From the cell containing the given text, extract its center point as (x, y) coordinate. 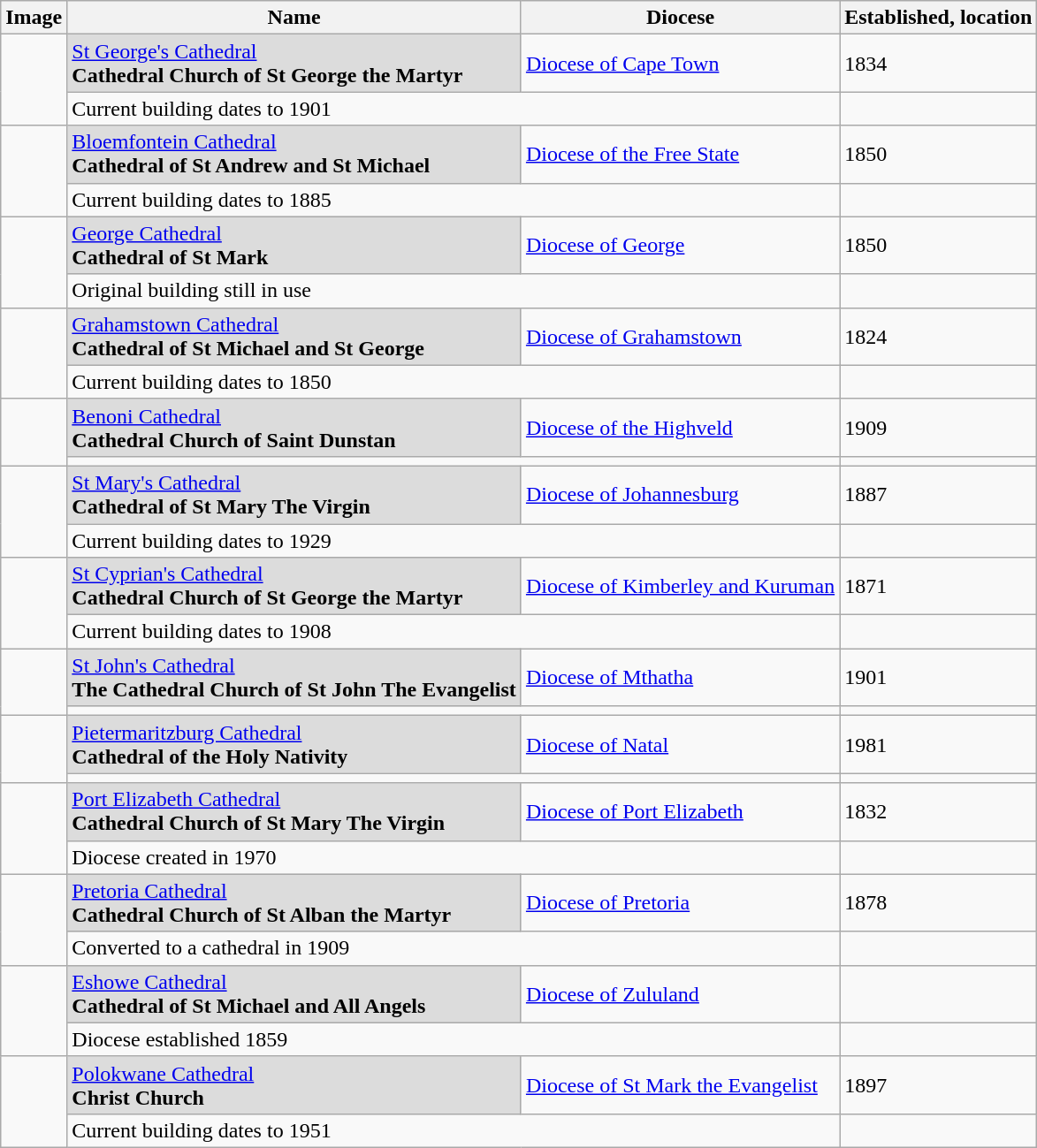
Eshowe CathedralCathedral of St Michael and All Angels (294, 993)
Diocese of Zululand (680, 993)
Current building dates to 1951 (454, 1130)
Diocese of Mthatha (680, 677)
Diocese of Cape Town (680, 64)
Diocese of Pretoria (680, 903)
Polokwane CathedralChrist Church (294, 1085)
Diocese established 1859 (454, 1039)
Pretoria CathedralCathedral Church of St Alban the Martyr (294, 903)
Diocese of George (680, 246)
1878 (939, 903)
Diocese of the Highveld (680, 428)
St Cyprian's CathedralCathedral Church of St George the Martyr (294, 587)
Current building dates to 1901 (454, 109)
St George's CathedralCathedral Church of St George the Martyr (294, 64)
Name (294, 18)
1981 (939, 744)
Diocese of Johannesburg (680, 495)
1901 (939, 677)
Original building still in use (454, 291)
1909 (939, 428)
Port Elizabeth Cathedral Cathedral Church of St Mary The Virgin (294, 811)
Diocese of Port Elizabeth (680, 811)
Converted to a cathedral in 1909 (454, 948)
1824 (939, 336)
Current building dates to 1908 (454, 632)
Diocese of Kimberley and Kuruman (680, 587)
Current building dates to 1885 (454, 200)
Current building dates to 1929 (454, 540)
Current building dates to 1850 (454, 382)
Diocese created in 1970 (454, 857)
George CathedralCathedral of St Mark (294, 246)
Image (34, 18)
Diocese of St Mark the Evangelist (680, 1085)
1897 (939, 1085)
Bloemfontein CathedralCathedral of St Andrew and St Michael (294, 154)
1832 (939, 811)
Diocese of Grahamstown (680, 336)
St John's CathedralThe Cathedral Church of St John The Evangelist (294, 677)
1834 (939, 64)
Pietermaritzburg CathedralCathedral of the Holy Nativity (294, 744)
Grahamstown CathedralCathedral of St Michael and St George (294, 336)
Diocese (680, 18)
St Mary's Cathedral Cathedral of St Mary The Virgin (294, 495)
Established, location (939, 18)
1887 (939, 495)
Diocese of the Free State (680, 154)
1871 (939, 587)
Benoni CathedralCathedral Church of Saint Dunstan (294, 428)
Diocese of Natal (680, 744)
